Determine the [x, y] coordinate at the center of the cell enclosing the given text.  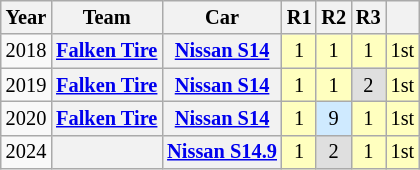
R1 [300, 17]
Team [106, 17]
Car [222, 17]
R2 [334, 17]
2020 [26, 118]
2018 [26, 51]
2024 [26, 152]
R3 [368, 17]
Year [26, 17]
2019 [26, 85]
9 [334, 118]
Nissan S14.9 [222, 152]
